Detect which cell encompasses the target text, then output its (X, Y) center coordinate. 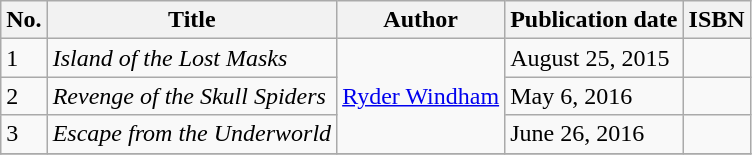
Ryder Windham (421, 96)
Author (421, 20)
May 6, 2016 (594, 96)
ISBN (716, 20)
Title (192, 20)
June 26, 2016 (594, 134)
Escape from the Underworld (192, 134)
2 (24, 96)
1 (24, 58)
3 (24, 134)
August 25, 2015 (594, 58)
Revenge of the Skull Spiders (192, 96)
Publication date (594, 20)
No. (24, 20)
Island of the Lost Masks (192, 58)
